Search for the cell housing the specified text and yield its (x, y) center coordinate. 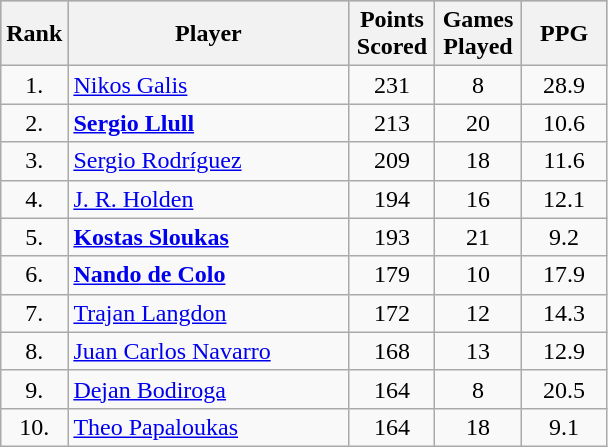
Trajan Langdon (208, 313)
12 (478, 313)
Sergio Rodríguez (208, 161)
14.3 (564, 313)
J. R. Holden (208, 199)
8. (34, 351)
Juan Carlos Navarro (208, 351)
20.5 (564, 389)
28.9 (564, 85)
Theo Papaloukas (208, 427)
16 (478, 199)
10 (478, 275)
193 (392, 237)
20 (478, 123)
4. (34, 199)
213 (392, 123)
9.2 (564, 237)
5. (34, 237)
172 (392, 313)
7. (34, 313)
Dejan Bodiroga (208, 389)
Nikos Galis (208, 85)
11.6 (564, 161)
Kostas Sloukas (208, 237)
179 (392, 275)
9.1 (564, 427)
168 (392, 351)
9. (34, 389)
21 (478, 237)
12.9 (564, 351)
6. (34, 275)
2. (34, 123)
Nando de Colo (208, 275)
Games Played (478, 34)
12.1 (564, 199)
10. (34, 427)
194 (392, 199)
PPG (564, 34)
Rank (34, 34)
209 (392, 161)
Player (208, 34)
Points Scored (392, 34)
1. (34, 85)
17.9 (564, 275)
10.6 (564, 123)
Sergio Llull (208, 123)
3. (34, 161)
13 (478, 351)
231 (392, 85)
